Search for the cell housing the specified text and yield its [X, Y] center coordinate. 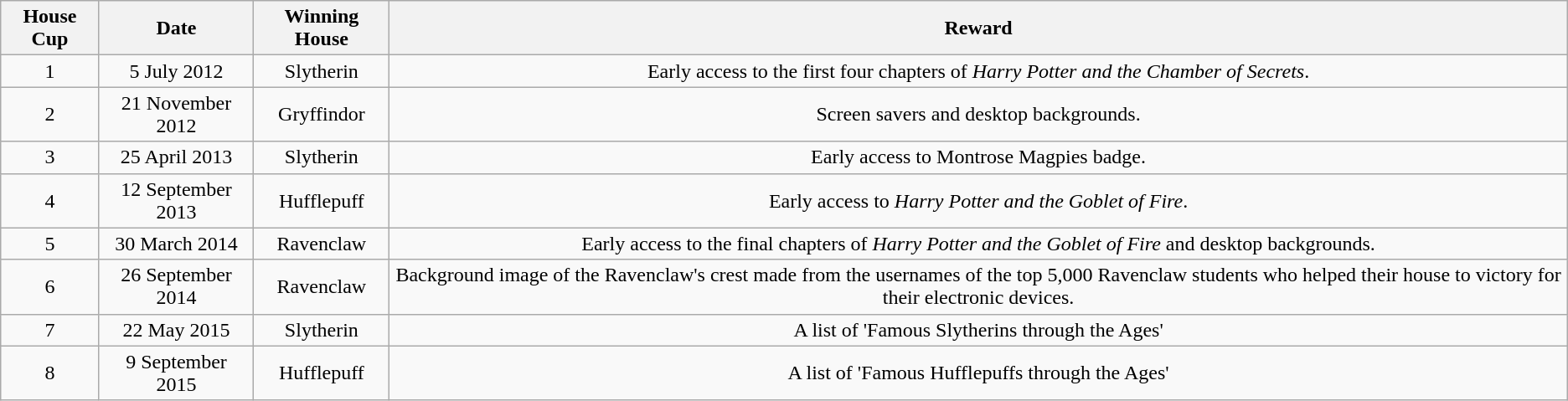
Reward [978, 28]
Early access to the final chapters of Harry Potter and the Goblet of Fire and desktop backgrounds. [978, 244]
Gryffindor [322, 114]
A list of 'Famous Hufflepuffs through the Ages' [978, 373]
Winning House [322, 28]
5 July 2012 [176, 71]
9 September 2015 [176, 373]
Early access to the first four chapters of Harry Potter and the Chamber of Secrets. [978, 71]
12 September 2013 [176, 201]
25 April 2013 [176, 157]
7 [50, 330]
4 [50, 201]
1 [50, 71]
30 March 2014 [176, 244]
5 [50, 244]
House Cup [50, 28]
22 May 2015 [176, 330]
A list of 'Famous Slytherins through the Ages' [978, 330]
2 [50, 114]
Screen savers and desktop backgrounds. [978, 114]
26 September 2014 [176, 286]
21 November 2012 [176, 114]
8 [50, 373]
Early access to Harry Potter and the Goblet of Fire. [978, 201]
Date [176, 28]
Early access to Montrose Magpies badge. [978, 157]
3 [50, 157]
6 [50, 286]
